Locate the cell with the specified text and output its (X, Y) center coordinate. 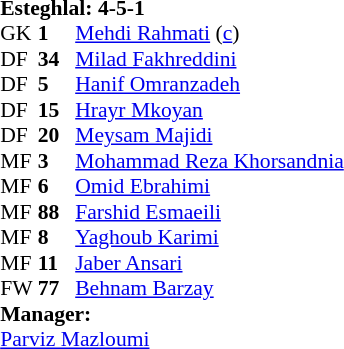
20 (57, 135)
Mehdi Rahmati (c) (210, 33)
8 (57, 237)
Meysam Majidi (210, 135)
Manager: (172, 314)
1 (57, 33)
88 (57, 212)
3 (57, 161)
Hanif Omranzadeh (210, 85)
77 (57, 289)
Omid Ebrahimi (210, 187)
15 (57, 110)
6 (57, 187)
Mohammad Reza Khorsandnia (210, 161)
34 (57, 59)
Jaber Ansari (210, 263)
11 (57, 263)
Milad Fakhreddini (210, 59)
Behnam Barzay (210, 289)
GK (19, 33)
Hrayr Mkoyan (210, 110)
5 (57, 85)
Yaghoub Karimi (210, 237)
Farshid Esmaeili (210, 212)
FW (19, 289)
